From the cell containing the given text, extract its center point as (x, y) coordinate. 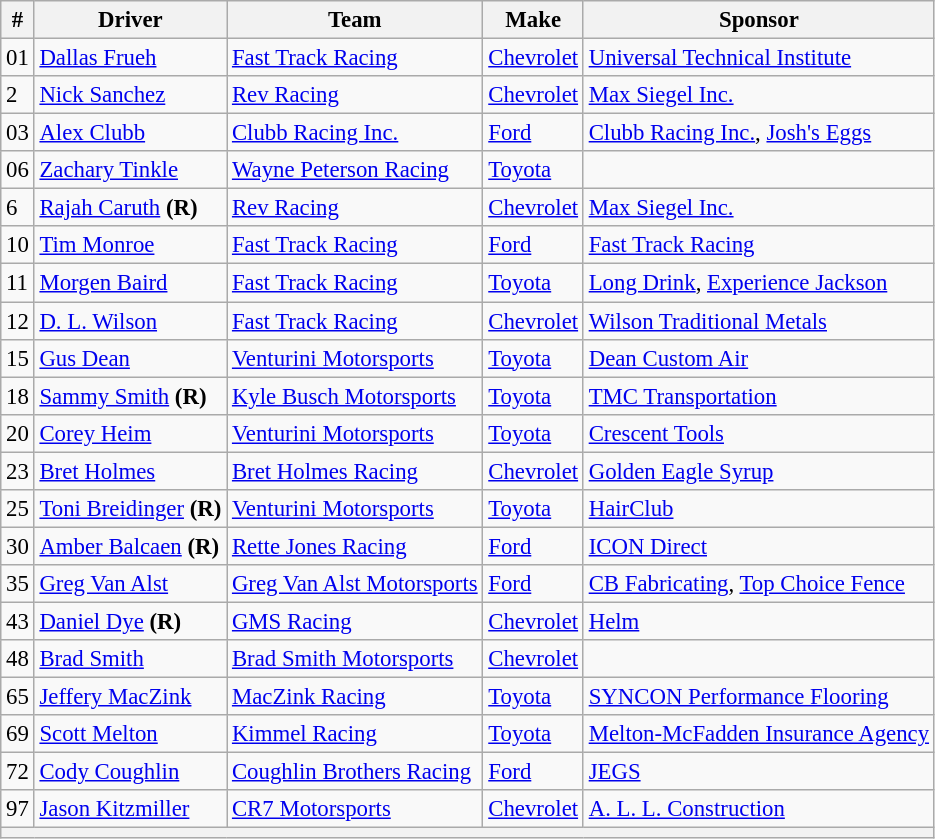
Crescent Tools (758, 433)
MacZink Racing (355, 697)
CR7 Motorsports (355, 809)
Clubb Racing Inc., Josh's Eggs (758, 133)
JEGS (758, 772)
Jeffery MacZink (130, 697)
Corey Heim (130, 433)
D. L. Wilson (130, 321)
48 (18, 659)
Daniel Dye (R) (130, 621)
2 (18, 95)
35 (18, 584)
Melton-McFadden Insurance Agency (758, 734)
Rette Jones Racing (355, 546)
15 (18, 358)
Universal Technical Institute (758, 58)
Brad Smith Motorsports (355, 659)
Nick Sanchez (130, 95)
Gus Dean (130, 358)
GMS Racing (355, 621)
ICON Direct (758, 546)
Team (355, 20)
69 (18, 734)
72 (18, 772)
Greg Van Alst (130, 584)
Long Drink, Experience Jackson (758, 283)
# (18, 20)
Coughlin Brothers Racing (355, 772)
Jason Kitzmiller (130, 809)
Cody Coughlin (130, 772)
01 (18, 58)
12 (18, 321)
23 (18, 471)
25 (18, 509)
Clubb Racing Inc. (355, 133)
Toni Breidinger (R) (130, 509)
Bret Holmes (130, 471)
30 (18, 546)
Kimmel Racing (355, 734)
Kyle Busch Motorsports (355, 396)
Wayne Peterson Racing (355, 170)
SYNCON Performance Flooring (758, 697)
97 (18, 809)
Morgen Baird (130, 283)
03 (18, 133)
Amber Balcaen (R) (130, 546)
18 (18, 396)
Dallas Frueh (130, 58)
A. L. L. Construction (758, 809)
Wilson Traditional Metals (758, 321)
Driver (130, 20)
Sponsor (758, 20)
Zachary Tinkle (130, 170)
65 (18, 697)
Tim Monroe (130, 245)
Sammy Smith (R) (130, 396)
Brad Smith (130, 659)
Greg Van Alst Motorsports (355, 584)
Alex Clubb (130, 133)
TMC Transportation (758, 396)
Rajah Caruth (R) (130, 208)
Dean Custom Air (758, 358)
20 (18, 433)
Helm (758, 621)
HairClub (758, 509)
43 (18, 621)
Make (533, 20)
06 (18, 170)
Golden Eagle Syrup (758, 471)
Bret Holmes Racing (355, 471)
10 (18, 245)
CB Fabricating, Top Choice Fence (758, 584)
6 (18, 208)
11 (18, 283)
Scott Melton (130, 734)
